Locate the cell with the specified text and output its [x, y] center coordinate. 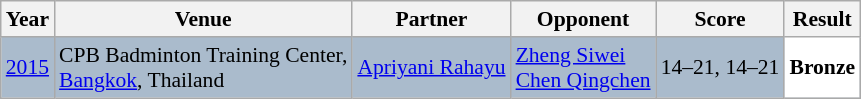
Apriyani Rahayu [431, 68]
Bronze [822, 68]
14–21, 14–21 [720, 68]
Venue [203, 19]
Zheng Siwei Chen Qingchen [584, 68]
CPB Badminton Training Center,Bangkok, Thailand [203, 68]
Partner [431, 19]
Score [720, 19]
Opponent [584, 19]
2015 [28, 68]
Year [28, 19]
Result [822, 19]
